Return (x, y) of the center of cell containing provided text 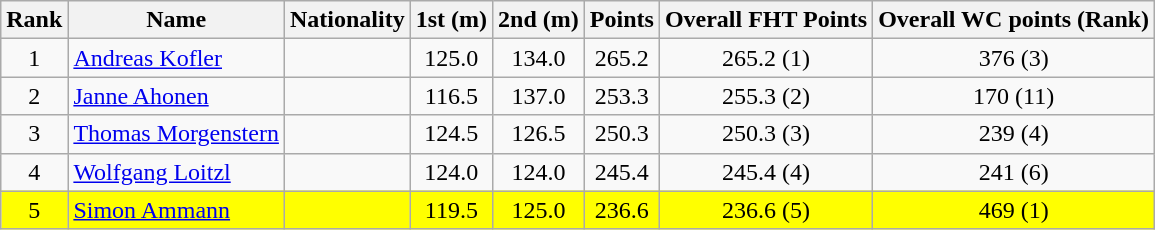
Thomas Morgenstern (176, 134)
265.2 (622, 58)
124.5 (451, 134)
126.5 (539, 134)
Overall FHT Points (766, 20)
239 (4) (1014, 134)
3 (34, 134)
265.2 (1) (766, 58)
376 (3) (1014, 58)
Andreas Kofler (176, 58)
245.4 (4) (766, 172)
1st (m) (451, 20)
253.3 (622, 96)
Name (176, 20)
170 (11) (1014, 96)
116.5 (451, 96)
Simon Ammann (176, 210)
134.0 (539, 58)
241 (6) (1014, 172)
5 (34, 210)
2nd (m) (539, 20)
250.3 (3) (766, 134)
Rank (34, 20)
Overall WC points (Rank) (1014, 20)
236.6 (622, 210)
236.6 (5) (766, 210)
4 (34, 172)
245.4 (622, 172)
255.3 (2) (766, 96)
250.3 (622, 134)
469 (1) (1014, 210)
137.0 (539, 96)
119.5 (451, 210)
Nationality (347, 20)
2 (34, 96)
1 (34, 58)
Wolfgang Loitzl (176, 172)
Points (622, 20)
Janne Ahonen (176, 96)
